Determine the [x, y] coordinate at the center of the cell enclosing the given text.  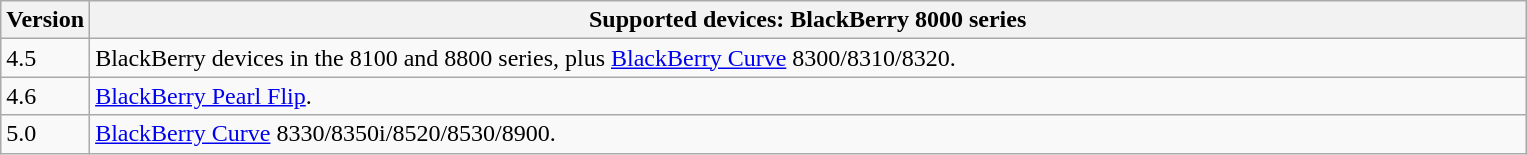
5.0 [46, 134]
BlackBerry devices in the 8100 and 8800 series, plus BlackBerry Curve 8300/8310/8320. [808, 58]
4.5 [46, 58]
Version [46, 20]
BlackBerry Curve 8330/8350i/8520/8530/8900. [808, 134]
4.6 [46, 96]
Supported devices: BlackBerry 8000 series [808, 20]
BlackBerry Pearl Flip. [808, 96]
